Return the (X, Y) coordinate for the center point of the cell that contains the specified text.  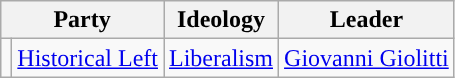
Liberalism (222, 58)
Giovanni Giolitti (367, 58)
Historical Left (88, 58)
Leader (367, 20)
Ideology (222, 20)
Party (82, 20)
